For the text-containing cell, return its midpoint in (x, y) coordinate format. 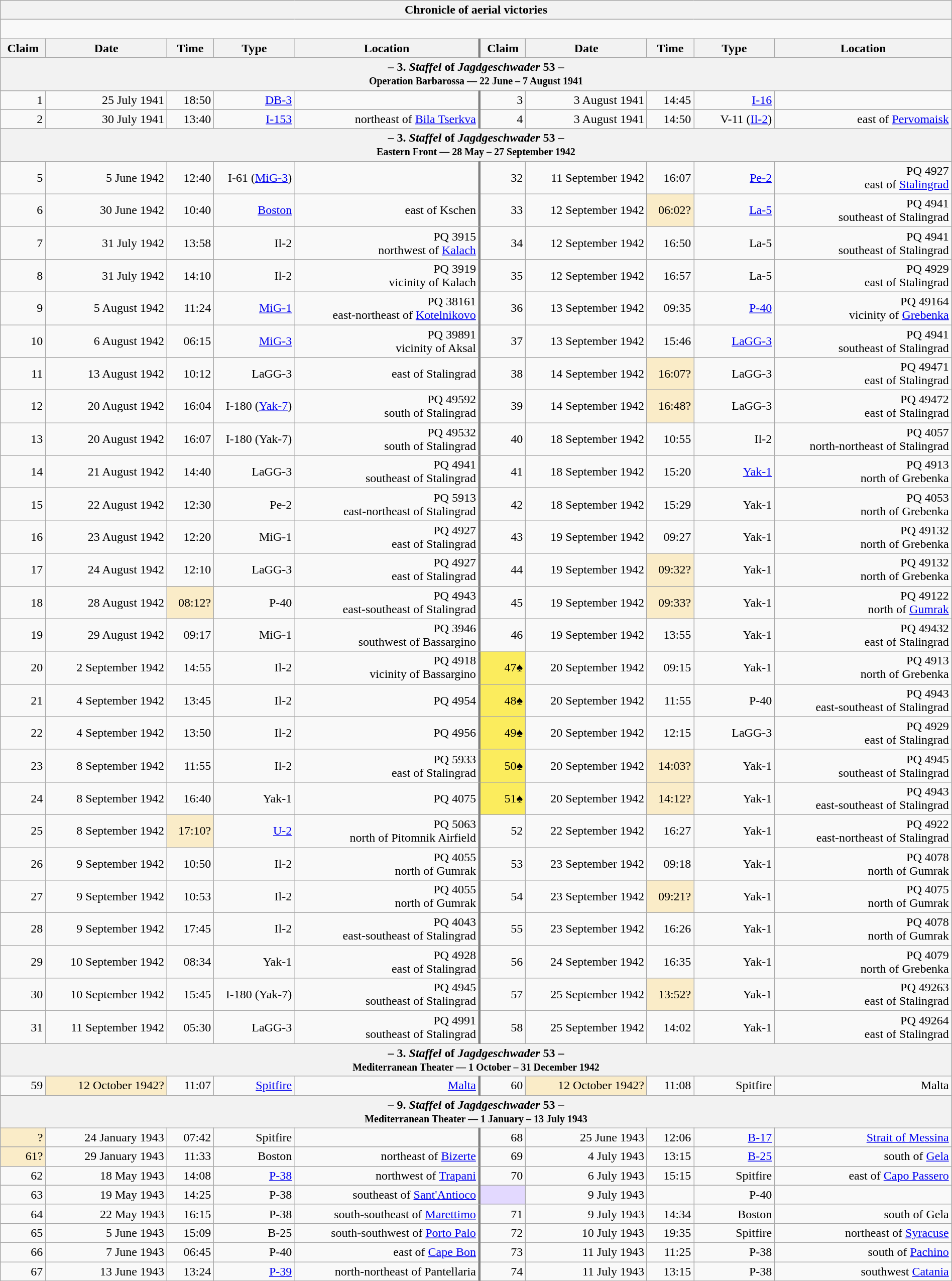
55 (503, 929)
36 (503, 308)
11:08 (670, 1086)
PQ 5933 east of Stalingrad (387, 765)
61? (23, 1156)
43 (503, 537)
PQ 4918vicinity of Bassargino (387, 668)
PQ 4954 (387, 700)
20 (23, 668)
10:50 (190, 864)
39 (503, 407)
east of Pervomaisk (863, 119)
72 (503, 1233)
PQ 49164vicinity of Grebenka (863, 308)
PQ 4075 (387, 798)
57 (503, 994)
19:35 (670, 1233)
13:58 (190, 243)
16:04 (190, 407)
47♠ (503, 668)
13:55 (670, 635)
11:25 (670, 1252)
09:27 (670, 537)
66 (23, 1252)
east of Cape Bon (387, 1252)
16:15 (190, 1214)
PQ 39891vicinity of Aksal (387, 340)
18:50 (190, 100)
34 (503, 243)
22 (23, 733)
10 July 1943 (586, 1233)
51♠ (503, 798)
09:21? (670, 897)
11:33 (190, 1156)
– 9. Staffel of Jagdgeschwader 53 –Mediterranean Theater — 1 January – 13 July 1943 (476, 1112)
PQ 49122 north of Gumrak (863, 603)
09:35 (670, 308)
– 3. Staffel of Jagdgeschwader 53 –Eastern Front — 28 May – 27 September 1942 (476, 145)
10:55 (670, 439)
35 (503, 275)
17:10? (190, 831)
30 July 1941 (106, 119)
15:15 (670, 1176)
37 (503, 340)
41 (503, 472)
12:10 (190, 569)
7 June 1943 (106, 1252)
PQ 4079 north of Grebenka (863, 962)
10:40 (190, 210)
25 June 1943 (586, 1137)
5 August 1942 (106, 308)
13 (23, 439)
northeast of Bila Tserkva (387, 119)
northeast of Bizerte (387, 1156)
44 (503, 569)
30 (23, 994)
3 (503, 100)
Strait of Messina (863, 1137)
15:20 (670, 472)
PQ 49264 east of Stalingrad (863, 1027)
southwest Catania (863, 1271)
north-northeast of Pantellaria (387, 1271)
14:25 (190, 1195)
09:32? (670, 569)
PQ 4991 southeast of Stalingrad (387, 1027)
40 (503, 439)
5 June 1942 (106, 178)
28 (23, 929)
11:24 (190, 308)
23 (23, 765)
06:45 (190, 1252)
24 August 1942 (106, 569)
5 June 1943 (106, 1233)
northeast of Syracuse (863, 1233)
25 July 1941 (106, 100)
northwest of Trapani (387, 1176)
13 August 1942 (106, 374)
22 May 1943 (106, 1214)
PQ 3919vicinity of Kalach (387, 275)
38 (503, 374)
13:50 (190, 733)
7 (23, 243)
6 (23, 210)
16:27 (670, 831)
PQ 5913 east-northeast of Stalingrad (387, 504)
18 (23, 603)
PQ 3915 northwest of Kalach (387, 243)
DB-3 (254, 100)
? (23, 1137)
13 June 1943 (106, 1271)
5 (23, 178)
26 (23, 864)
09:17 (190, 635)
24 September 1942 (586, 962)
14:08 (190, 1176)
14:03? (670, 765)
48♠ (503, 700)
70 (503, 1176)
12 (23, 407)
PQ 49592 south of Stalingrad (387, 407)
30 June 1942 (106, 210)
59 (23, 1086)
06:02? (670, 210)
10:53 (190, 897)
PQ 49471 east of Stalingrad (863, 374)
29 August 1942 (106, 635)
09:18 (670, 864)
PQ 49472 east of Stalingrad (863, 407)
19 May 1943 (106, 1195)
13:52? (670, 994)
east of Kschen (387, 210)
P-39 (254, 1271)
12:06 (670, 1137)
PQ 49263 east of Stalingrad (863, 994)
PQ 3946 southwest of Bassargino (387, 635)
71 (503, 1214)
14:40 (190, 472)
I-153 (254, 119)
14:12? (670, 798)
64 (23, 1214)
PQ 5063 north of Pitomnik Airfield (387, 831)
MiG-3 (254, 340)
42 (503, 504)
PQ 4043 east-southeast of Stalingrad (387, 929)
9 (23, 308)
14:45 (670, 100)
10 (23, 340)
12:40 (190, 178)
65 (23, 1233)
23 August 1942 (106, 537)
I-61 (MiG-3) (254, 178)
16:07? (670, 374)
south-southwest of Porto Palo (387, 1233)
19 (23, 635)
60 (503, 1086)
15:46 (670, 340)
56 (503, 962)
62 (23, 1176)
24 January 1943 (106, 1137)
05:30 (190, 1027)
south-southeast of Marettimo (387, 1214)
U-2 (254, 831)
B-17 (734, 1137)
08:34 (190, 962)
14:02 (670, 1027)
15:09 (190, 1233)
63 (23, 1195)
18 May 1943 (106, 1176)
16:50 (670, 243)
PQ 4057 north-northeast of Stalingrad (863, 439)
southeast of Sant'Antioco (387, 1195)
– 3. Staffel of Jagdgeschwader 53 –Operation Barbarossa — 22 June – 7 August 1941 (476, 74)
PQ 49432 east of Stalingrad (863, 635)
PQ 49532 south of Stalingrad (387, 439)
50♠ (503, 765)
21 August 1942 (106, 472)
14:10 (190, 275)
07:42 (190, 1137)
17:45 (190, 929)
– 3. Staffel of Jagdgeschwader 53 –Mediterranean Theater — 1 October – 31 December 1942 (476, 1060)
29 (23, 962)
21 (23, 700)
14:34 (670, 1214)
6 August 1942 (106, 340)
73 (503, 1252)
6 July 1943 (586, 1176)
45 (503, 603)
PQ 38161 east-northeast of Kotelnikovo (387, 308)
PQ 4053 north of Grebenka (863, 504)
8 (23, 275)
33 (503, 210)
16:40 (190, 798)
25 (23, 831)
16:57 (670, 275)
2 September 1942 (106, 668)
11:07 (190, 1086)
east of Capo Passero (863, 1176)
09:15 (670, 668)
12:30 (190, 504)
06:15 (190, 340)
PQ 4956 (387, 733)
PQ 4922 east-northeast of Stalingrad (863, 831)
68 (503, 1137)
54 (503, 897)
10:12 (190, 374)
46 (503, 635)
22 August 1942 (106, 504)
13:45 (190, 700)
22 September 1942 (586, 831)
16 (23, 537)
49♠ (503, 733)
13:40 (190, 119)
south of Pachino (863, 1252)
12:20 (190, 537)
east of Stalingrad (387, 374)
11 (23, 374)
14:55 (190, 668)
17 (23, 569)
58 (503, 1027)
24 (23, 798)
15:29 (670, 504)
16:26 (670, 929)
13:24 (190, 1271)
31 (23, 1027)
29 January 1943 (106, 1156)
PQ 4928 east of Stalingrad (387, 962)
14:50 (670, 119)
08:12? (190, 603)
1 (23, 100)
4 July 1943 (586, 1156)
69 (503, 1156)
09:33? (670, 603)
67 (23, 1271)
28 August 1942 (106, 603)
14 (23, 472)
53 (503, 864)
V-11 (Il-2) (734, 119)
2 (23, 119)
Chronicle of aerial victories (476, 10)
15:45 (190, 994)
27 (23, 897)
52 (503, 831)
16:35 (670, 962)
16:48? (670, 407)
4 (503, 119)
74 (503, 1271)
32 (503, 178)
15 (23, 504)
PQ 4075 north of Gumrak (863, 897)
12:15 (670, 733)
I-16 (734, 100)
